For the text-containing cell, return its midpoint in [x, y] coordinate format. 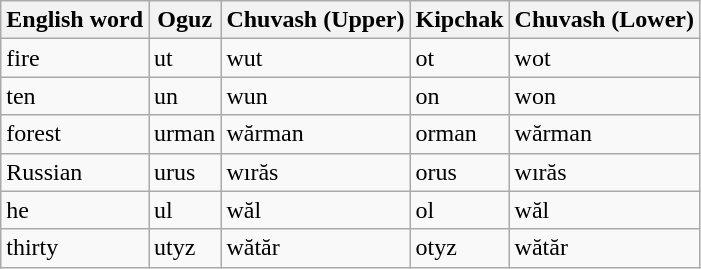
orman [460, 134]
ten [75, 96]
ut [185, 58]
un [185, 96]
ol [460, 210]
on [460, 96]
Russian [75, 172]
wut [316, 58]
wot [604, 58]
ot [460, 58]
won [604, 96]
Oguz [185, 20]
Chuvash (Lower) [604, 20]
wun [316, 96]
utyz [185, 248]
Kipchak [460, 20]
thirty [75, 248]
otyz [460, 248]
Chuvash (Upper) [316, 20]
forest [75, 134]
English word [75, 20]
orus [460, 172]
ul [185, 210]
urman [185, 134]
fire [75, 58]
he [75, 210]
urus [185, 172]
